Provide the [X, Y] coordinate of the cell's center where the given text is located.  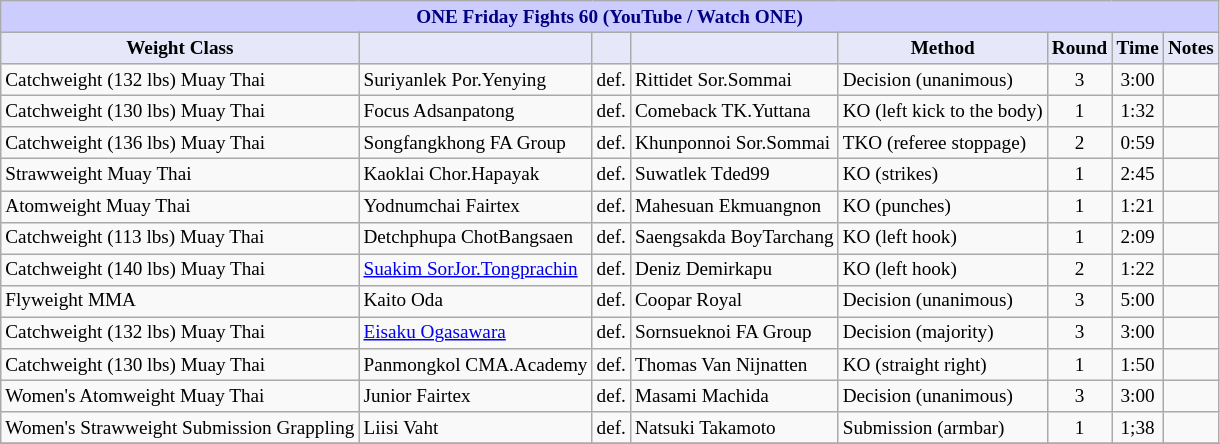
Women's Atomweight Muay Thai [180, 396]
KO (left kick to the body) [942, 111]
Sornsueknoi FA Group [734, 333]
Focus Adsanpatong [476, 111]
Flyweight MMA [180, 301]
Rittidet Sor.Sommai [734, 80]
Suwatlek Tded99 [734, 175]
TKO (referee stoppage) [942, 143]
Songfangkhong FA Group [476, 143]
0:59 [1138, 143]
Women's Strawweight Submission Grappling [180, 428]
KO (punches) [942, 206]
Coopar Royal [734, 301]
Junior Fairtex [476, 396]
Atomweight Muay Thai [180, 206]
Kaoklai Chor.Hapayak [476, 175]
Round [1080, 48]
Thomas Van Nijnatten [734, 365]
2:09 [1138, 238]
KO (strikes) [942, 175]
Liisi Vaht [476, 428]
Eisaku Ogasawara [476, 333]
Suakim SorJor.Tongprachin [476, 270]
1:22 [1138, 270]
Comeback TK.Yuttana [734, 111]
5:00 [1138, 301]
Suriyanlek Por.Yenying [476, 80]
Yodnumchai Fairtex [476, 206]
Natsuki Takamoto [734, 428]
Time [1138, 48]
Strawweight Muay Thai [180, 175]
Khunponnoi Sor.Sommai [734, 143]
1:32 [1138, 111]
1:50 [1138, 365]
Method [942, 48]
Catchweight (136 lbs) Muay Thai [180, 143]
Detchphupa ChotBangsaen [476, 238]
1;38 [1138, 428]
KO (straight right) [942, 365]
ONE Friday Fights 60 (YouTube / Watch ONE) [610, 17]
1:21 [1138, 206]
Deniz Demirkapu [734, 270]
Decision (majority) [942, 333]
Masami Machida [734, 396]
Saengsakda BoyTarchang [734, 238]
2:45 [1138, 175]
Panmongkol CMA.Academy [476, 365]
Weight Class [180, 48]
Kaito Oda [476, 301]
Submission (armbar) [942, 428]
Notes [1190, 48]
Catchweight (113 lbs) Muay Thai [180, 238]
Mahesuan Ekmuangnon [734, 206]
Catchweight (140 lbs) Muay Thai [180, 270]
